Identify which cell holds the provided text, then report its [X, Y] central coordinate. 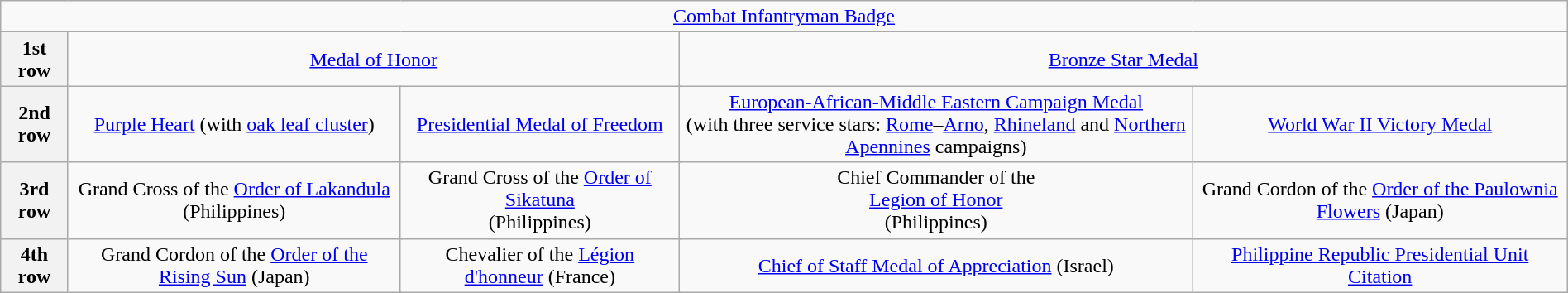
Chief of Staff Medal of Appreciation (Israel) [936, 265]
Presidential Medal of Freedom [539, 124]
4th row [35, 265]
Grand Cross of the Order of Sikatuna(Philippines) [539, 200]
Medal of Honor [374, 60]
Grand Cross of the Order of Lakandula(Philippines) [234, 200]
Chevalier of the Légion d'honneur (France) [539, 265]
Philippine Republic Presidential Unit Citation [1379, 265]
World War II Victory Medal [1379, 124]
Purple Heart (with oak leaf cluster) [234, 124]
1st row [35, 60]
Grand Cordon of the Order of the Rising Sun (Japan) [234, 265]
Chief Commander of theLegion of Honor(Philippines) [936, 200]
2nd row [35, 124]
Combat Infantryman Badge [784, 17]
European-African-Middle Eastern Campaign Medal(with three service stars: Rome–Arno, Rhineland and Northern Apennines campaigns) [936, 124]
Bronze Star Medal [1123, 60]
Grand Cordon of the Order of the Paulownia Flowers (Japan) [1379, 200]
3rd row [35, 200]
